Pinpoint the cell where the given text exists, returning its [x, y] midpoint coordinate. 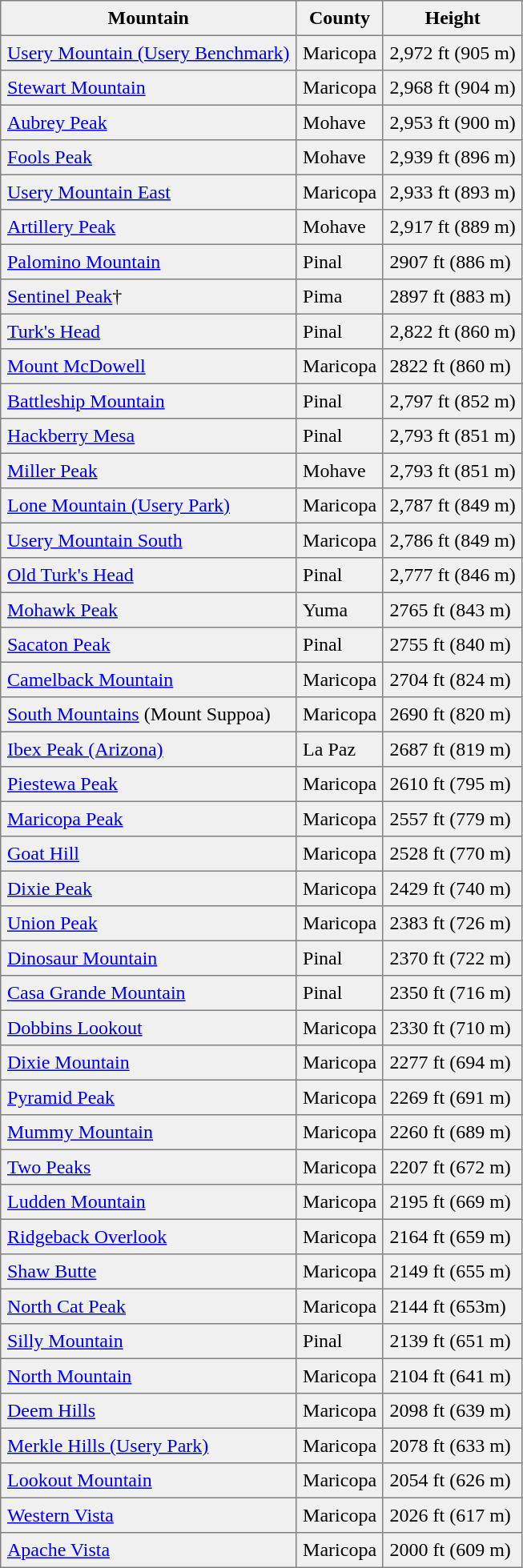
2610 ft (795 m) [453, 784]
Deem Hills [149, 1411]
Usery Mountain (Usery Benchmark) [149, 53]
Fools Peak [149, 158]
2,917 ft (889 m) [453, 227]
Sacaton Peak [149, 645]
2,786 ft (849 m) [453, 540]
Two Peaks [149, 1167]
2144 ft (653m) [453, 1306]
Height [453, 18]
Usery Mountain East [149, 192]
2690 ft (820 m) [453, 715]
Maricopa Peak [149, 819]
2139 ft (651 m) [453, 1341]
Casa Grande Mountain [149, 993]
Dinosaur Mountain [149, 958]
2054 ft (626 m) [453, 1481]
Mountain [149, 18]
Goat Hill [149, 854]
2755 ft (840 m) [453, 645]
2897 ft (883 m) [453, 297]
Pyramid Peak [149, 1097]
2,797 ft (852 m) [453, 401]
Western Vista [149, 1515]
2000 ft (609 m) [453, 1550]
Usery Mountain South [149, 540]
2528 ft (770 m) [453, 854]
Shaw Butte [149, 1272]
2026 ft (617 m) [453, 1515]
2687 ft (819 m) [453, 749]
Aubrey Peak [149, 122]
2,939 ft (896 m) [453, 158]
Dobbins Lookout [149, 1028]
Pima [340, 297]
2,822 ft (860 m) [453, 331]
Silly Mountain [149, 1341]
Palomino Mountain [149, 262]
La Paz [340, 749]
Yuma [340, 610]
2,972 ft (905 m) [453, 53]
2,933 ft (893 m) [453, 192]
Artillery Peak [149, 227]
2557 ft (779 m) [453, 819]
Stewart Mountain [149, 88]
2,968 ft (904 m) [453, 88]
North Mountain [149, 1376]
Apache Vista [149, 1550]
2907 ft (886 m) [453, 262]
Merkle Hills (Usery Park) [149, 1446]
Mount McDowell [149, 367]
2765 ft (843 m) [453, 610]
2822 ft (860 m) [453, 367]
Miller Peak [149, 471]
Ludden Mountain [149, 1202]
County [340, 18]
2078 ft (633 m) [453, 1446]
2370 ft (722 m) [453, 958]
2350 ft (716 m) [453, 993]
2,953 ft (900 m) [453, 122]
2195 ft (669 m) [453, 1202]
2383 ft (726 m) [453, 924]
North Cat Peak [149, 1306]
Lookout Mountain [149, 1481]
Battleship Mountain [149, 401]
Mohawk Peak [149, 610]
2429 ft (740 m) [453, 888]
Piestewa Peak [149, 784]
Ridgeback Overlook [149, 1237]
Mummy Mountain [149, 1133]
2164 ft (659 m) [453, 1237]
Sentinel Peak† [149, 297]
Camelback Mountain [149, 680]
Ibex Peak (Arizona) [149, 749]
South Mountains (Mount Suppoa) [149, 715]
2207 ft (672 m) [453, 1167]
Dixie Peak [149, 888]
2330 ft (710 m) [453, 1028]
2104 ft (641 m) [453, 1376]
Turk's Head [149, 331]
2098 ft (639 m) [453, 1411]
2269 ft (691 m) [453, 1097]
Old Turk's Head [149, 575]
Dixie Mountain [149, 1063]
2,777 ft (846 m) [453, 575]
2704 ft (824 m) [453, 680]
Union Peak [149, 924]
Lone Mountain (Usery Park) [149, 506]
Hackberry Mesa [149, 436]
2,787 ft (849 m) [453, 506]
2260 ft (689 m) [453, 1133]
2149 ft (655 m) [453, 1272]
2277 ft (694 m) [453, 1063]
